Search for the cell housing the specified text and yield its [x, y] center coordinate. 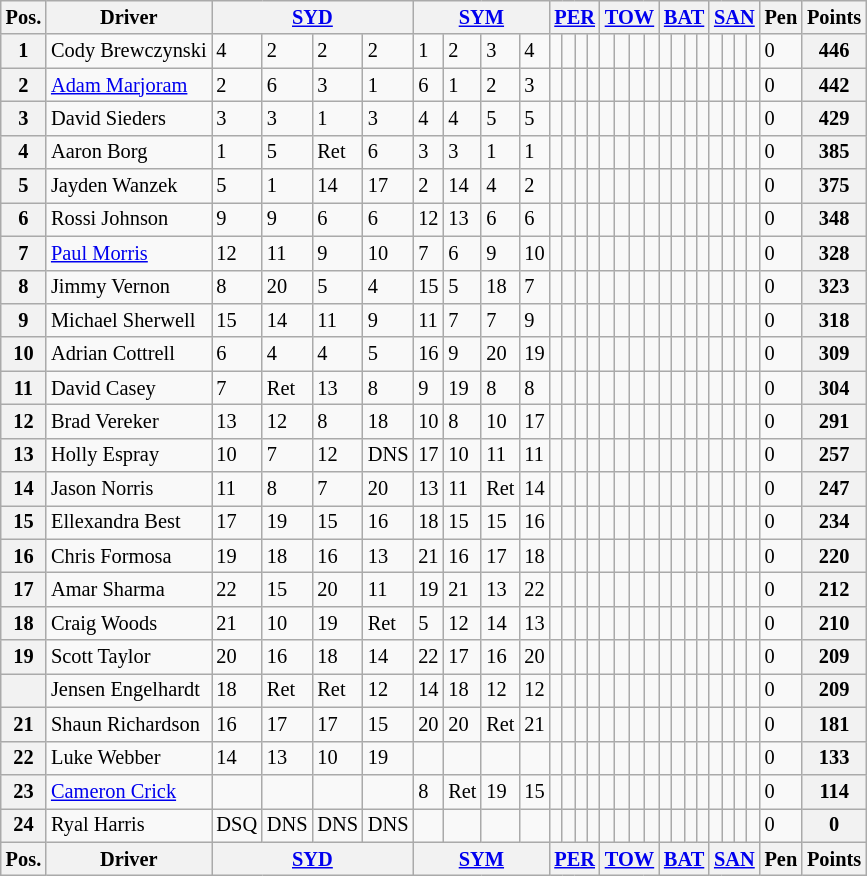
David Casey [128, 388]
Chris Formosa [128, 556]
Shaun Richardson [128, 724]
Michael Sherwell [128, 320]
Jimmy Vernon [128, 287]
318 [834, 320]
304 [834, 388]
442 [834, 85]
348 [834, 219]
Rossi Johnson [128, 219]
Cody Brewczynski [128, 51]
Jensen Engelhardt [128, 690]
23 [24, 791]
Brad Vereker [128, 421]
212 [834, 589]
375 [834, 186]
DSQ [237, 825]
Adrian Cottrell [128, 354]
429 [834, 118]
385 [834, 152]
323 [834, 287]
Jayden Wanzek [128, 186]
446 [834, 51]
210 [834, 623]
181 [834, 724]
234 [834, 522]
133 [834, 758]
328 [834, 253]
Ellexandra Best [128, 522]
Luke Webber [128, 758]
220 [834, 556]
Cameron Crick [128, 791]
Amar Sharma [128, 589]
24 [24, 825]
247 [834, 489]
Adam Marjoram [128, 85]
114 [834, 791]
David Sieders [128, 118]
291 [834, 421]
Scott Taylor [128, 657]
Aaron Borg [128, 152]
Jason Norris [128, 489]
309 [834, 354]
Craig Woods [128, 623]
Ryal Harris [128, 825]
257 [834, 455]
Holly Espray [128, 455]
Paul Morris [128, 253]
